Find where the given text appears and provide that cell's center as (X, Y) coordinate. 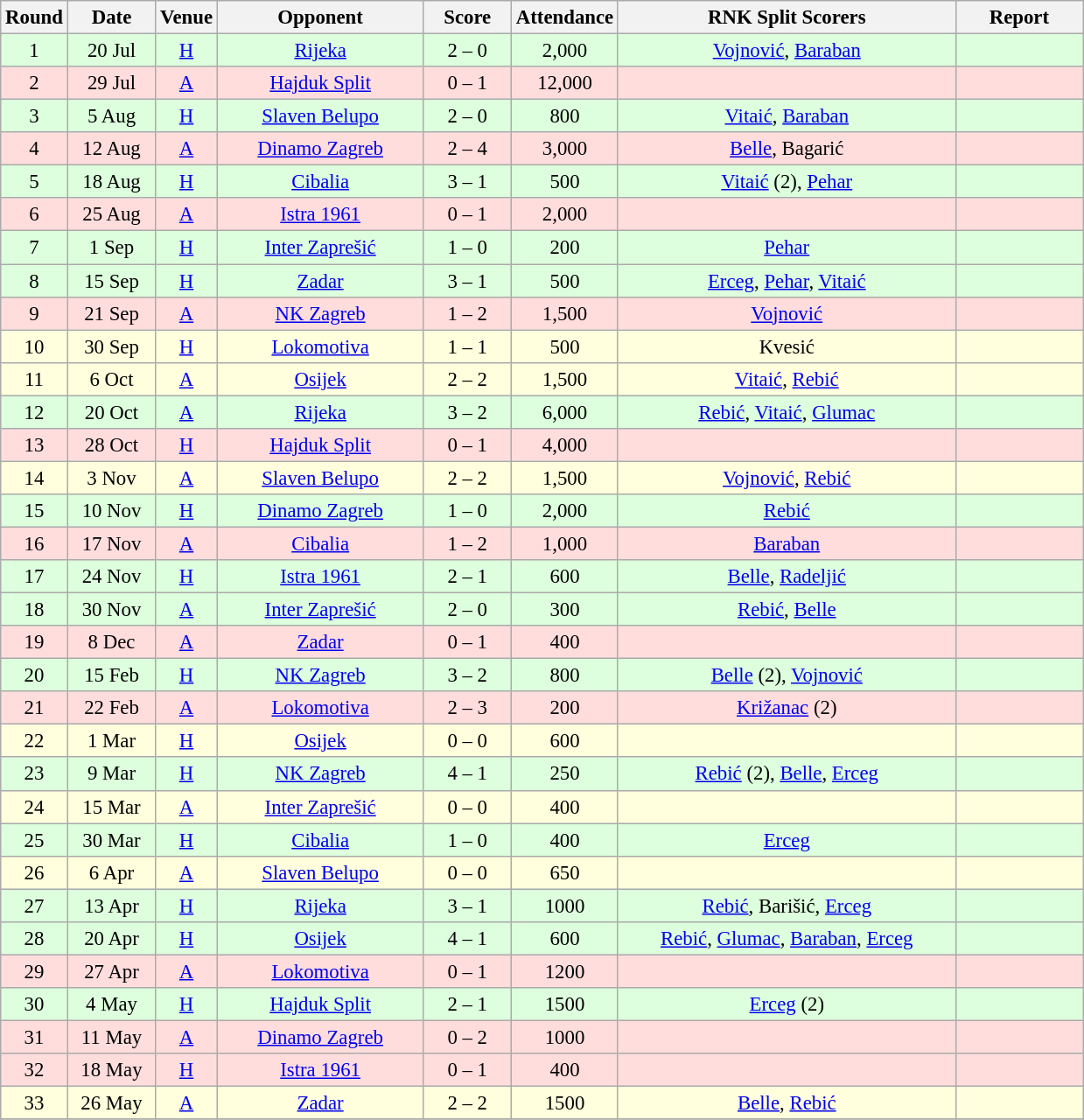
21 Sep (112, 313)
5 (34, 182)
20 Jul (112, 51)
9 (34, 313)
21 (34, 708)
23 (34, 774)
17 (34, 577)
14 (34, 478)
Belle, Rebić (787, 1103)
Vojnović, Rebić (787, 478)
1 Sep (112, 248)
Baraban (787, 543)
27 (34, 906)
30 (34, 1004)
10 Nov (112, 511)
30 Nov (112, 610)
Belle, Radeljić (787, 577)
Vitaić (2), Pehar (787, 182)
12 (34, 412)
Erceg, Pehar, Vitaić (787, 281)
12,000 (565, 83)
3 Nov (112, 478)
9 Mar (112, 774)
19 (34, 642)
25 (34, 840)
Kvesić (787, 346)
2 – 4 (467, 149)
Report (1019, 17)
Attendance (565, 17)
2 (34, 83)
Rebić, Belle (787, 610)
20 Apr (112, 939)
3 (34, 116)
1,000 (565, 543)
27 Apr (112, 971)
12 Aug (112, 149)
18 (34, 610)
8 (34, 281)
5 Aug (112, 116)
20 (34, 675)
Venue (187, 17)
Rebić, Glumac, Baraban, Erceg (787, 939)
Vitaić, Rebić (787, 379)
26 (34, 872)
16 (34, 543)
6,000 (565, 412)
300 (565, 610)
Rebić (2), Belle, Erceg (787, 774)
Rebić, Vitaić, Glumac (787, 412)
22 (34, 741)
6 Oct (112, 379)
Opponent (320, 17)
20 Oct (112, 412)
6 Apr (112, 872)
6 (34, 214)
18 May (112, 1070)
Date (112, 17)
11 (34, 379)
4,000 (565, 445)
4 May (112, 1004)
15 Feb (112, 675)
29 Jul (112, 83)
1 Mar (112, 741)
Pehar (787, 248)
Score (467, 17)
Vojnović (787, 313)
10 (34, 346)
650 (565, 872)
25 Aug (112, 214)
1200 (565, 971)
18 Aug (112, 182)
31 (34, 1037)
33 (34, 1103)
22 Feb (112, 708)
28 (34, 939)
4 (34, 149)
17 Nov (112, 543)
1 – 1 (467, 346)
1 (34, 51)
32 (34, 1070)
0 – 2 (467, 1037)
24 Nov (112, 577)
Vitaić, Baraban (787, 116)
30 Mar (112, 840)
RNK Split Scorers (787, 17)
15 Mar (112, 807)
30 Sep (112, 346)
Belle, Bagarić (787, 149)
29 (34, 971)
11 May (112, 1037)
26 May (112, 1103)
Rebić (787, 511)
15 (34, 511)
Križanac (2) (787, 708)
13 (34, 445)
Erceg (2) (787, 1004)
Rebić, Barišić, Erceg (787, 906)
3,000 (565, 149)
Vojnović, Baraban (787, 51)
Erceg (787, 840)
8 Dec (112, 642)
Round (34, 17)
15 Sep (112, 281)
2 – 3 (467, 708)
24 (34, 807)
13 Apr (112, 906)
250 (565, 774)
7 (34, 248)
Belle (2), Vojnović (787, 675)
28 Oct (112, 445)
